Output the (X, Y) coordinate of the center of the cell containing the given text.  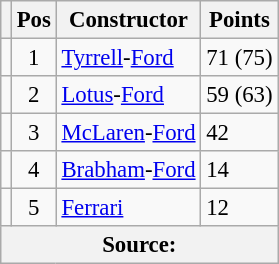
Constructor (128, 20)
14 (240, 170)
5 (34, 208)
59 (63) (240, 95)
2 (34, 95)
McLaren-Ford (128, 133)
1 (34, 58)
Points (240, 20)
4 (34, 170)
Source: (140, 245)
Pos (34, 20)
Ferrari (128, 208)
71 (75) (240, 58)
42 (240, 133)
Tyrrell-Ford (128, 58)
Lotus-Ford (128, 95)
12 (240, 208)
Brabham-Ford (128, 170)
3 (34, 133)
